Capture the cell that displays the provided text and extract its (x, y) central coordinate. 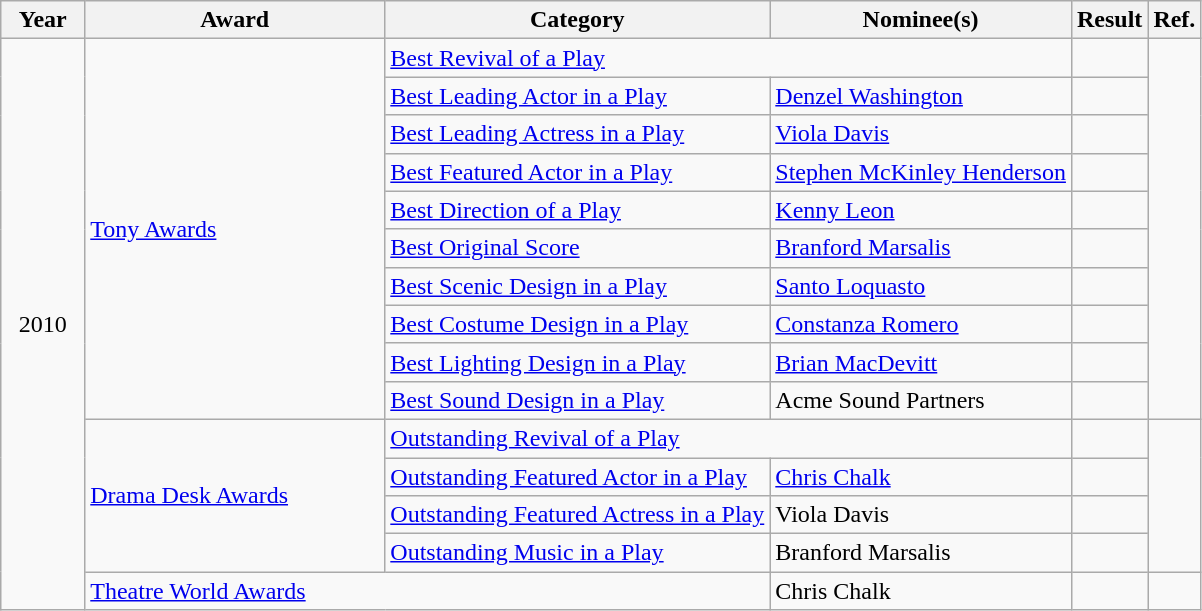
Nominee(s) (921, 20)
Best Leading Actor in a Play (578, 96)
Outstanding Music in a Play (578, 553)
Constanza Romero (921, 324)
Theatre World Awards (428, 591)
Best Featured Actor in a Play (578, 172)
Tony Awards (235, 230)
Outstanding Featured Actress in a Play (578, 515)
Result (1109, 20)
Best Direction of a Play (578, 210)
Outstanding Featured Actor in a Play (578, 477)
Best Leading Actress in a Play (578, 134)
Best Lighting Design in a Play (578, 362)
Stephen McKinley Henderson (921, 172)
Drama Desk Awards (235, 495)
Category (578, 20)
Acme Sound Partners (921, 400)
Best Original Score (578, 248)
Best Scenic Design in a Play (578, 286)
Best Costume Design in a Play (578, 324)
Brian MacDevitt (921, 362)
Denzel Washington (921, 96)
Kenny Leon (921, 210)
Outstanding Revival of a Play (728, 438)
Santo Loquasto (921, 286)
Best Revival of a Play (728, 58)
2010 (43, 324)
Best Sound Design in a Play (578, 400)
Award (235, 20)
Ref. (1174, 20)
Year (43, 20)
